Pinpoint the cell where the given text exists, returning its [x, y] midpoint coordinate. 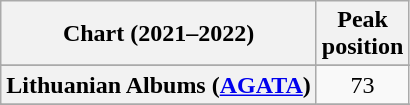
73 [362, 85]
Chart (2021–2022) [159, 34]
Lithuanian Albums (AGATA) [159, 85]
Peakposition [362, 34]
